Output the [X, Y] coordinate of the center of the cell containing the given text.  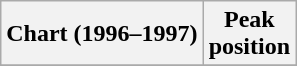
Peakposition [249, 34]
Chart (1996–1997) [102, 34]
